Return [X, Y] of the center of cell containing provided text 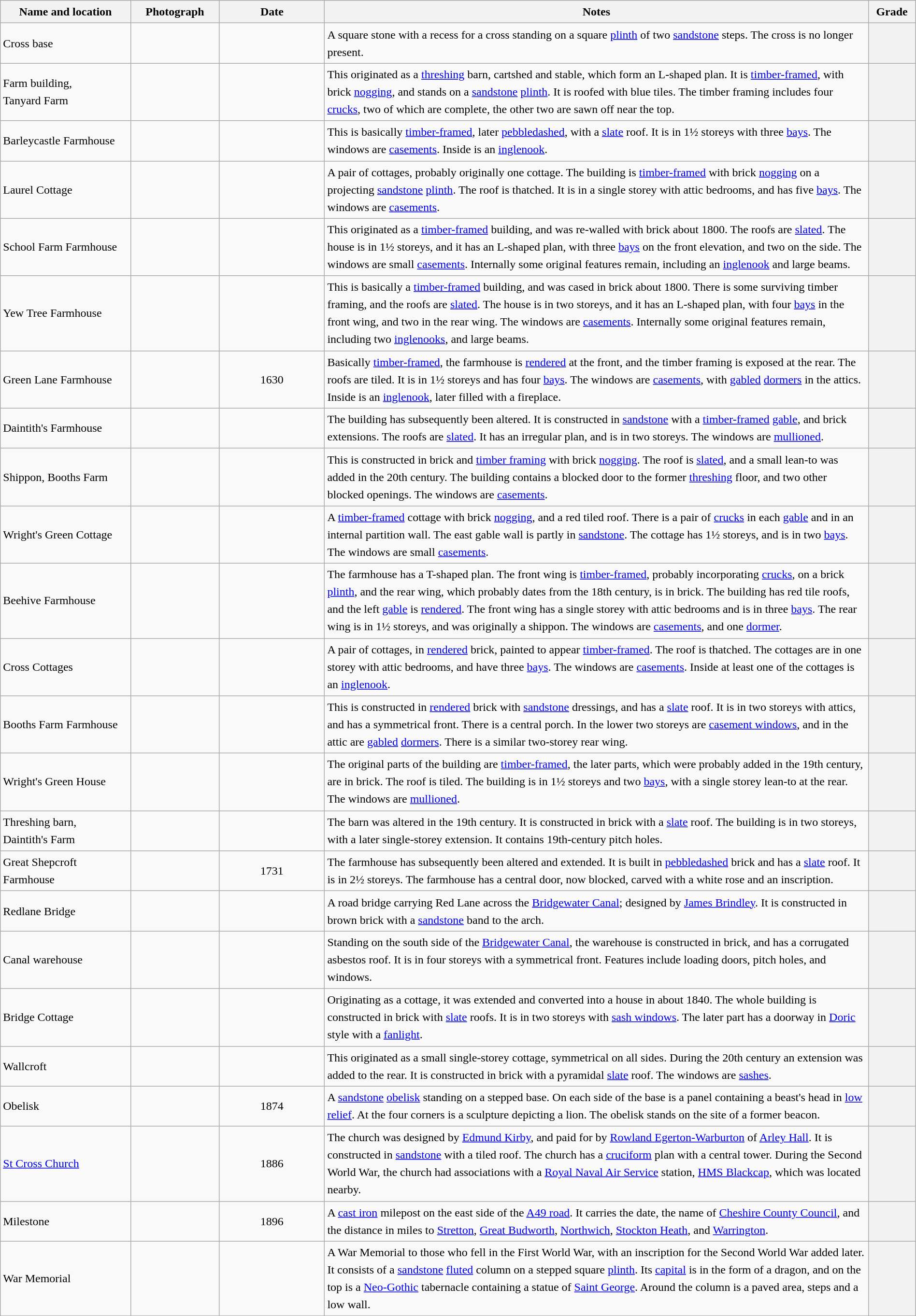
1886 [272, 1164]
Grade [892, 12]
School Farm Farmhouse [66, 247]
Obelisk [66, 1106]
St Cross Church [66, 1164]
Beehive Farmhouse [66, 601]
Wallcroft [66, 1066]
Threshing barn,Daintith's Farm [66, 831]
Great Shepcroft Farmhouse [66, 871]
A square stone with a recess for a cross standing on a square plinth of two sandstone steps. The cross is no longer present. [596, 43]
Daintith's Farmhouse [66, 428]
Redlane Bridge [66, 911]
Booths Farm Farmhouse [66, 724]
1630 [272, 380]
Laurel Cottage [66, 189]
Shippon, Booths Farm [66, 477]
Photograph [175, 12]
Canal warehouse [66, 960]
Yew Tree Farmhouse [66, 313]
Wright's Green House [66, 782]
Green Lane Farmhouse [66, 380]
Cross base [66, 43]
Notes [596, 12]
1896 [272, 1221]
Date [272, 12]
Bridge Cottage [66, 1017]
War Memorial [66, 1279]
Barleycastle Farmhouse [66, 141]
Cross Cottages [66, 667]
Name and location [66, 12]
Wright's Green Cottage [66, 534]
1731 [272, 871]
1874 [272, 1106]
Milestone [66, 1221]
Farm building,Tanyard Farm [66, 92]
